Search for the cell housing the specified text and yield its [x, y] center coordinate. 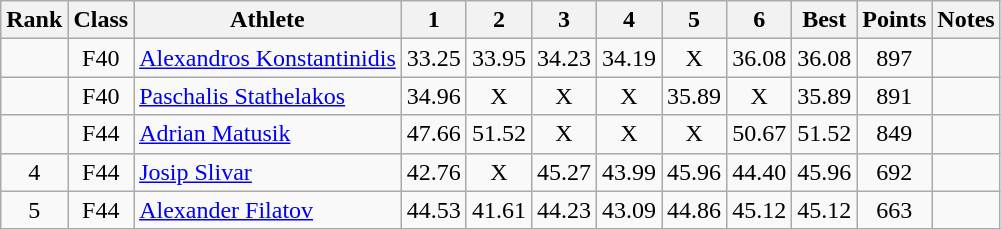
44.40 [760, 172]
891 [894, 96]
34.19 [628, 58]
6 [760, 20]
33.95 [498, 58]
Alexandros Konstantinidis [268, 58]
Class [101, 20]
Best [824, 20]
Athlete [268, 20]
897 [894, 58]
Adrian Matusik [268, 134]
50.67 [760, 134]
34.96 [434, 96]
33.25 [434, 58]
Paschalis Stathelakos [268, 96]
Josip Slivar [268, 172]
47.66 [434, 134]
44.86 [694, 210]
663 [894, 210]
34.23 [564, 58]
Alexander Filatov [268, 210]
2 [498, 20]
692 [894, 172]
1 [434, 20]
43.09 [628, 210]
44.53 [434, 210]
43.99 [628, 172]
41.61 [498, 210]
3 [564, 20]
42.76 [434, 172]
45.27 [564, 172]
Points [894, 20]
44.23 [564, 210]
849 [894, 134]
Notes [966, 20]
Rank [34, 20]
